For the text-containing cell, return its midpoint in (X, Y) coordinate format. 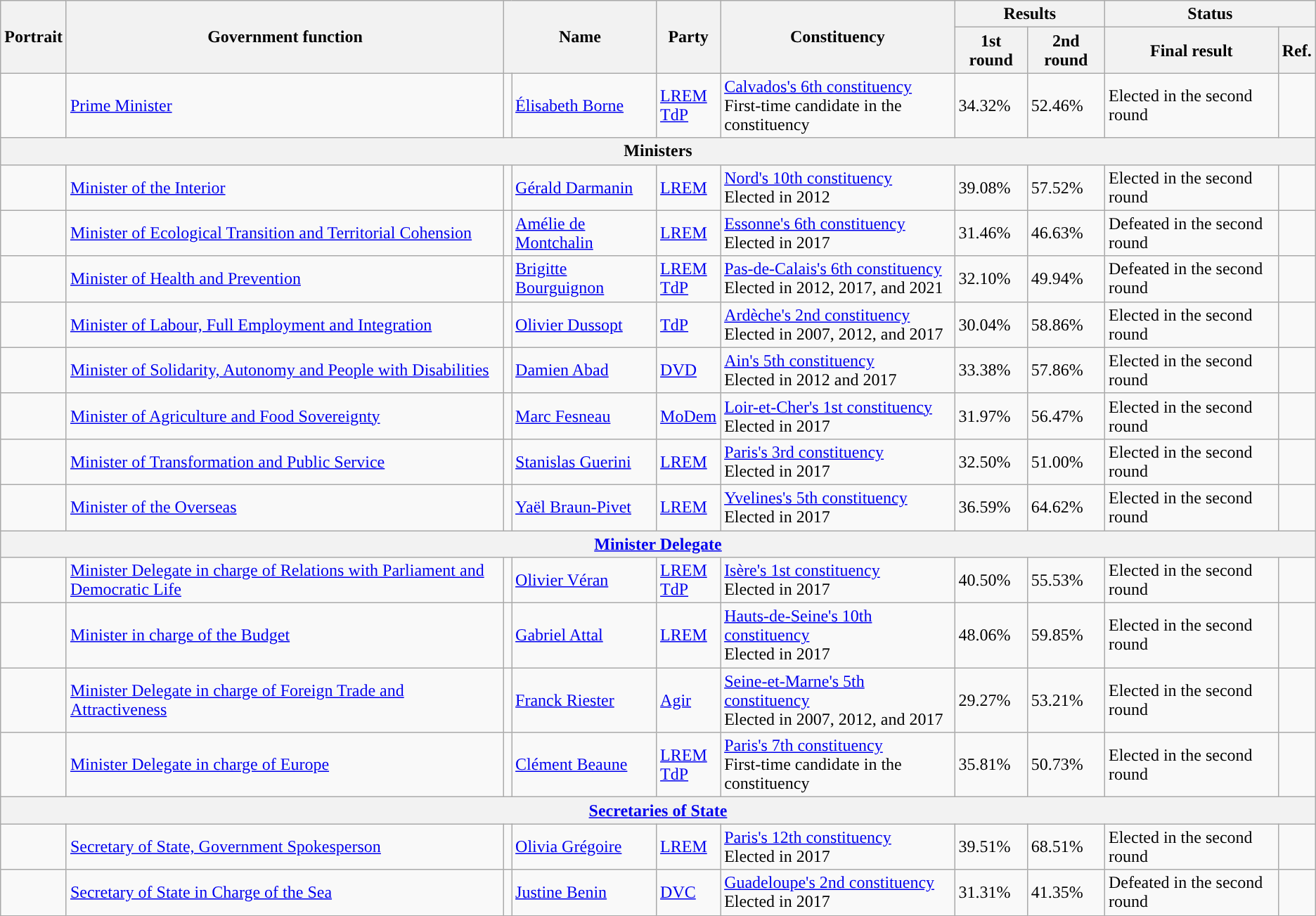
57.86% (1066, 370)
Minister of Ecological Transition and Territorial Cohension (285, 233)
Minister Delegate (658, 543)
Paris's 3rd constituencyElected in 2017 (838, 461)
Minister of Agriculture and Food Sovereignty (285, 416)
Pas-de-Calais's 6th constituencyElected in 2012, 2017, and 2021 (838, 278)
48.06% (991, 636)
Ardèche's 2nd constituencyElected in 2007, 2012, and 2017 (838, 325)
2nd round (1066, 51)
Minister of the Interior (285, 187)
Clément Beaune (584, 765)
Essonne's 6th constituencyElected in 2017 (838, 233)
Minister Delegate in charge of Foreign Trade and Attractiveness (285, 700)
Yvelines's 5th constituencyElected in 2017 (838, 508)
Hauts-de-Seine's 10th constituencyElected in 2017 (838, 636)
64.62% (1066, 508)
Marc Fesneau (584, 416)
39.08% (991, 187)
Government function (285, 37)
Ref. (1296, 51)
Yaël Braun-Pivet (584, 508)
Paris's 12th constituencyElected in 2017 (838, 846)
Minister of the Overseas (285, 508)
1st round (991, 51)
58.86% (1066, 325)
Ain's 5th constituencyElected in 2012 and 2017 (838, 370)
Olivier Véran (584, 581)
Élisabeth Borne (584, 105)
Damien Abad (584, 370)
Justine Benin (584, 893)
Minister of Transformation and Public Service (285, 461)
30.04% (991, 325)
Prime Minister (285, 105)
Secretaries of State (658, 811)
Constituency (838, 37)
Guadeloupe's 2nd constituencyElected in 2017 (838, 893)
Olivier Dussopt (584, 325)
Agir (689, 700)
Name (581, 37)
Nord's 10th constituencyElected in 2012 (838, 187)
53.21% (1066, 700)
Seine-et-Marne's 5th constituencyElected in 2007, 2012, and 2017 (838, 700)
Franck Riester (584, 700)
40.50% (991, 581)
Secretary of State in Charge of the Sea (285, 893)
DVC (689, 893)
Results (1029, 14)
DVD (689, 370)
Loir-et-Cher's 1st constituencyElected in 2017 (838, 416)
Party (689, 37)
56.47% (1066, 416)
Minister Delegate in charge of Relations with Parliament and Democratic Life (285, 581)
Stanislas Guerini (584, 461)
Olivia Grégoire (584, 846)
52.46% (1066, 105)
49.94% (1066, 278)
33.38% (991, 370)
29.27% (991, 700)
50.73% (1066, 765)
31.97% (991, 416)
55.53% (1066, 581)
41.35% (1066, 893)
31.31% (991, 893)
32.50% (991, 461)
Brigitte Bourguignon (584, 278)
Final result (1191, 51)
35.81% (991, 765)
Minister of Labour, Full Employment and Integration (285, 325)
TdP (689, 325)
59.85% (1066, 636)
32.10% (991, 278)
68.51% (1066, 846)
Ministers (658, 151)
Gabriel Attal (584, 636)
Secretary of State, Government Spokesperson (285, 846)
34.32% (991, 105)
Calvados's 6th constituencyFirst-time candidate in the constituency (838, 105)
Minister in charge of the Budget (285, 636)
Minister of Solidarity, Autonomy and People with Disabilities (285, 370)
31.46% (991, 233)
Portrait (34, 37)
Amélie de Montchalin (584, 233)
57.52% (1066, 187)
Status (1210, 14)
MoDem (689, 416)
Gérald Darmanin (584, 187)
51.00% (1066, 461)
Isère's 1st constituencyElected in 2017 (838, 581)
Minister of Health and Prevention (285, 278)
Minister Delegate in charge of Europe (285, 765)
36.59% (991, 508)
Paris's 7th constituencyFirst-time candidate in the constituency (838, 765)
39.51% (991, 846)
46.63% (1066, 233)
